Return the [x, y] coordinate for the center point of the cell that contains the specified text.  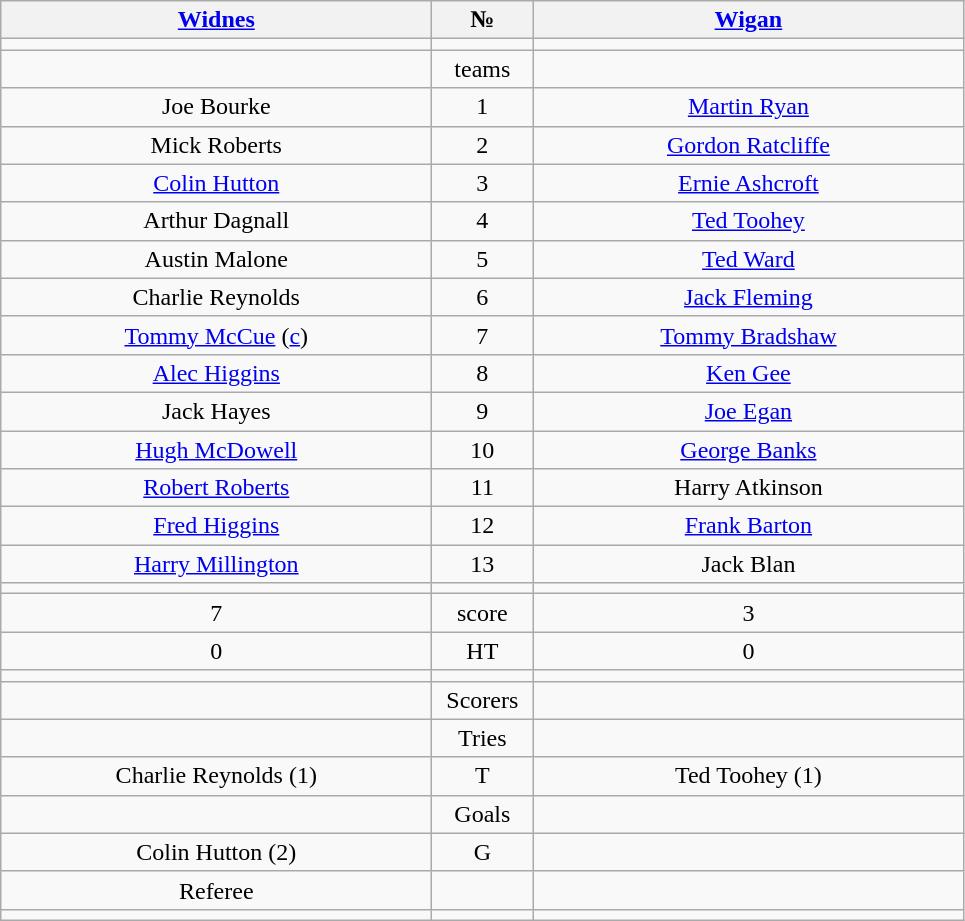
T [482, 776]
12 [482, 526]
HT [482, 651]
Widnes [216, 20]
1 [482, 107]
Wigan [748, 20]
Gordon Ratcliffe [748, 145]
Mick Roberts [216, 145]
Alec Higgins [216, 373]
Tommy Bradshaw [748, 335]
teams [482, 69]
5 [482, 259]
№ [482, 20]
6 [482, 297]
Joe Bourke [216, 107]
Martin Ryan [748, 107]
George Banks [748, 449]
Jack Fleming [748, 297]
score [482, 613]
Hugh McDowell [216, 449]
Tries [482, 738]
Fred Higgins [216, 526]
Scorers [482, 700]
Tommy McCue (c) [216, 335]
9 [482, 411]
Ernie Ashcroft [748, 183]
13 [482, 564]
Harry Atkinson [748, 488]
Harry Millington [216, 564]
Referee [216, 890]
Robert Roberts [216, 488]
Colin Hutton (2) [216, 852]
Jack Hayes [216, 411]
Ted Toohey [748, 221]
4 [482, 221]
Ted Ward [748, 259]
Goals [482, 814]
Jack Blan [748, 564]
Charlie Reynolds [216, 297]
Frank Barton [748, 526]
Ken Gee [748, 373]
G [482, 852]
8 [482, 373]
2 [482, 145]
Ted Toohey (1) [748, 776]
Colin Hutton [216, 183]
10 [482, 449]
Arthur Dagnall [216, 221]
Austin Malone [216, 259]
11 [482, 488]
Charlie Reynolds (1) [216, 776]
Joe Egan [748, 411]
